Return the (x, y) coordinate for the center point of the cell that contains the specified text.  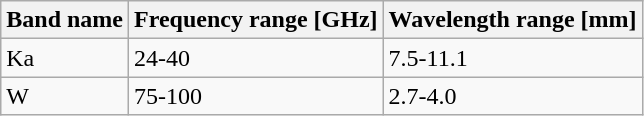
7.5-11.1 (512, 58)
2.7-4.0 (512, 96)
75-100 (256, 96)
Frequency range [GHz] (256, 20)
W (65, 96)
Band name (65, 20)
24-40 (256, 58)
Wavelength range [mm] (512, 20)
Ka (65, 58)
